Identify which cell holds the provided text, then report its [x, y] central coordinate. 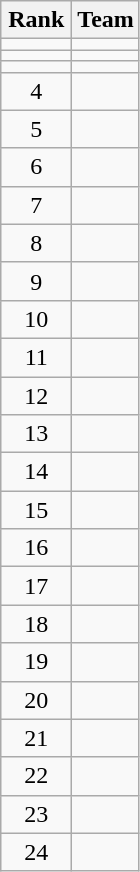
Team [106, 20]
20 [36, 700]
10 [36, 319]
14 [36, 472]
22 [36, 776]
8 [36, 243]
19 [36, 662]
9 [36, 281]
13 [36, 434]
11 [36, 357]
17 [36, 586]
23 [36, 814]
16 [36, 548]
6 [36, 167]
4 [36, 91]
12 [36, 395]
Rank [36, 20]
7 [36, 205]
15 [36, 510]
5 [36, 129]
21 [36, 738]
24 [36, 852]
18 [36, 624]
